Return the [x, y] coordinate for the center point of the cell that contains the specified text.  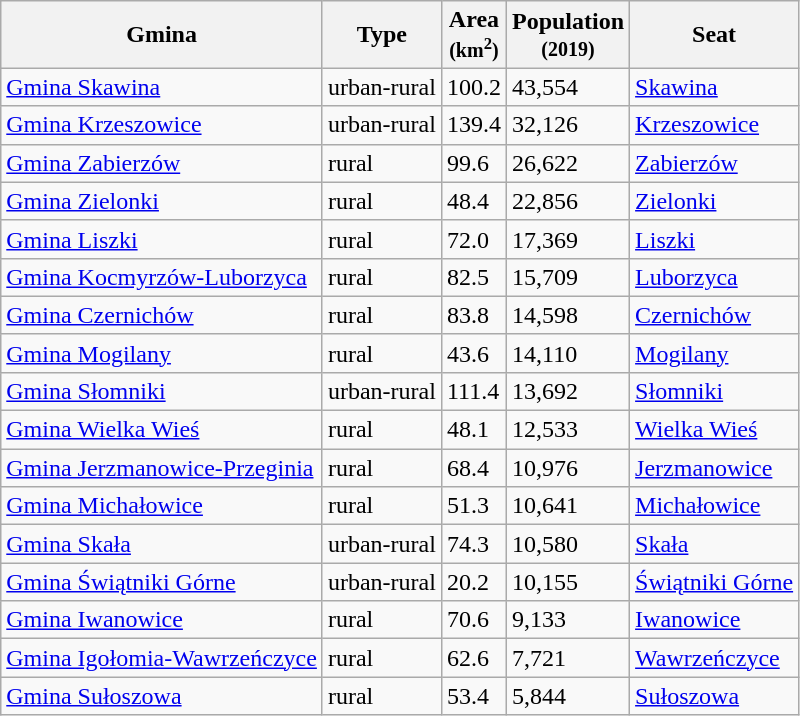
Świątniki Górne [714, 582]
Gmina Skała [162, 544]
32,126 [568, 125]
111.4 [474, 391]
139.4 [474, 125]
Gmina [162, 34]
Wawrzeńczyce [714, 658]
Gmina Skawina [162, 87]
43,554 [568, 87]
Gmina Iwanowice [162, 620]
9,133 [568, 620]
Gmina Świątniki Górne [162, 582]
Michałowice [714, 506]
Seat [714, 34]
Gmina Michałowice [162, 506]
Liszki [714, 239]
62.6 [474, 658]
14,598 [568, 315]
22,856 [568, 201]
Gmina Wielka Wieś [162, 430]
Gmina Igołomia-Wawrzeńczyce [162, 658]
5,844 [568, 696]
68.4 [474, 468]
Type [382, 34]
53.4 [474, 696]
83.8 [474, 315]
Gmina Zielonki [162, 201]
Gmina Kocmyrzów-Luborzyca [162, 277]
Mogilany [714, 353]
Gmina Czernichów [162, 315]
17,369 [568, 239]
Sułoszowa [714, 696]
48.4 [474, 201]
Gmina Jerzmanowice-Przeginia [162, 468]
Zabierzów [714, 163]
99.6 [474, 163]
Gmina Zabierzów [162, 163]
Area(km2) [474, 34]
Gmina Mogilany [162, 353]
12,533 [568, 430]
Iwanowice [714, 620]
72.0 [474, 239]
10,641 [568, 506]
70.6 [474, 620]
15,709 [568, 277]
Jerzmanowice [714, 468]
7,721 [568, 658]
Population(2019) [568, 34]
48.1 [474, 430]
Skała [714, 544]
74.3 [474, 544]
13,692 [568, 391]
14,110 [568, 353]
Krzeszowice [714, 125]
Luborzyca [714, 277]
10,976 [568, 468]
51.3 [474, 506]
Słomniki [714, 391]
20.2 [474, 582]
Gmina Słomniki [162, 391]
10,580 [568, 544]
26,622 [568, 163]
82.5 [474, 277]
Gmina Sułoszowa [162, 696]
Gmina Liszki [162, 239]
100.2 [474, 87]
Skawina [714, 87]
Wielka Wieś [714, 430]
Zielonki [714, 201]
10,155 [568, 582]
43.6 [474, 353]
Gmina Krzeszowice [162, 125]
Czernichów [714, 315]
